Locate the cell with the specified text and output its (x, y) center coordinate. 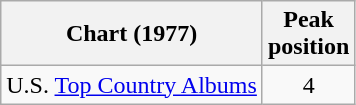
Chart (1977) (132, 34)
4 (308, 85)
U.S. Top Country Albums (132, 85)
Peakposition (308, 34)
